Locate the cell with the specified text and output its (X, Y) center coordinate. 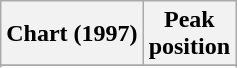
Chart (1997) (72, 34)
Peakposition (189, 34)
